Return (X, Y) of the center of cell containing provided text 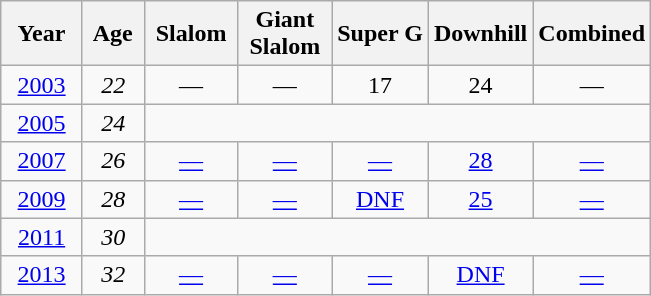
30 (113, 237)
Year (42, 34)
2009 (42, 199)
Downhill (480, 34)
Super G (380, 34)
25 (480, 199)
17 (380, 85)
26 (113, 161)
2007 (42, 161)
32 (113, 275)
Slalom (191, 34)
2013 (42, 275)
2003 (42, 85)
Age (113, 34)
2011 (42, 237)
2005 (42, 123)
Combined (592, 34)
Giant Slalom (285, 34)
22 (113, 85)
